Detect which cell encompasses the target text, then output its (X, Y) center coordinate. 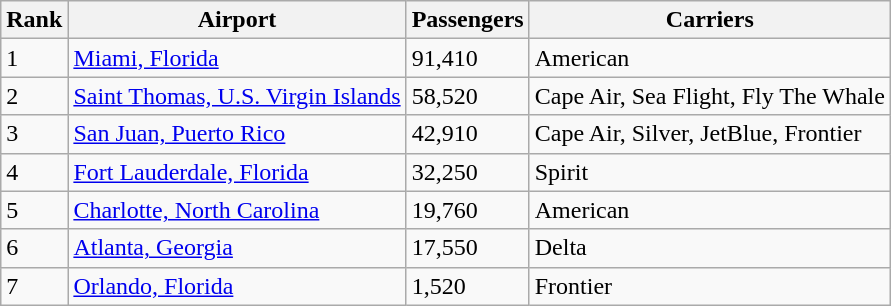
Spirit (710, 172)
7 (34, 286)
58,520 (468, 96)
Charlotte, North Carolina (237, 210)
Atlanta, Georgia (237, 248)
1,520 (468, 286)
Saint Thomas, U.S. Virgin Islands (237, 96)
3 (34, 134)
Rank (34, 20)
Miami, Florida (237, 58)
Cape Air, Sea Flight, Fly The Whale (710, 96)
17,550 (468, 248)
4 (34, 172)
Fort Lauderdale, Florida (237, 172)
19,760 (468, 210)
Delta (710, 248)
San Juan, Puerto Rico (237, 134)
1 (34, 58)
Cape Air, Silver, JetBlue, Frontier (710, 134)
5 (34, 210)
32,250 (468, 172)
6 (34, 248)
Frontier (710, 286)
2 (34, 96)
42,910 (468, 134)
Orlando, Florida (237, 286)
Airport (237, 20)
Carriers (710, 20)
Passengers (468, 20)
91,410 (468, 58)
